Return the (X, Y) coordinate for the center point of the cell that contains the specified text.  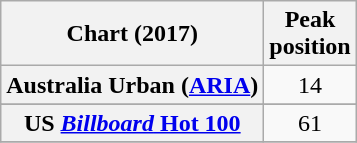
14 (310, 85)
Australia Urban (ARIA) (132, 85)
61 (310, 123)
Peak position (310, 34)
US Billboard Hot 100 (132, 123)
Chart (2017) (132, 34)
